Pinpoint the cell where the given text exists, returning its (x, y) midpoint coordinate. 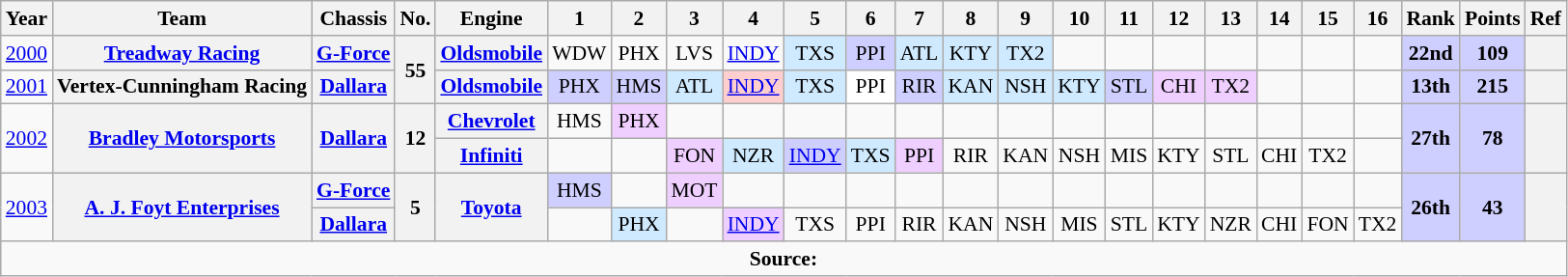
15 (1328, 18)
22nd (1430, 53)
Treadway Racing (181, 53)
3 (694, 18)
LVS (694, 53)
Vertex-Cunningham Racing (181, 87)
A. J. Foyt Enterprises (181, 207)
Team (181, 18)
Rank (1430, 18)
13th (1430, 87)
78 (1493, 139)
Chevrolet (491, 122)
2001 (27, 87)
Chassis (353, 18)
1 (579, 18)
2 (639, 18)
55 (415, 69)
4 (754, 18)
13 (1231, 18)
2000 (27, 53)
Points (1493, 18)
16 (1378, 18)
109 (1493, 53)
Bradley Motorsports (181, 139)
6 (870, 18)
10 (1079, 18)
43 (1493, 207)
11 (1129, 18)
Toyota (491, 207)
2003 (27, 207)
Ref (1546, 18)
Engine (491, 18)
7 (920, 18)
8 (971, 18)
Year (27, 18)
Infiniti (491, 156)
215 (1493, 87)
14 (1279, 18)
No. (415, 18)
2002 (27, 139)
MOT (694, 190)
9 (1025, 18)
26th (1430, 207)
27th (1430, 139)
Source: (784, 260)
WDW (579, 53)
